Determine the (X, Y) coordinate at the center of the cell enclosing the given text.  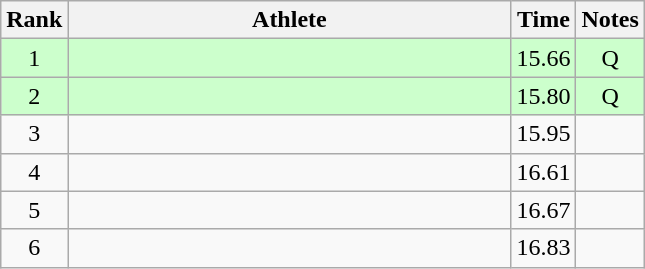
5 (34, 210)
Time (544, 20)
3 (34, 134)
Athlete (290, 20)
15.95 (544, 134)
4 (34, 172)
16.83 (544, 248)
2 (34, 96)
16.67 (544, 210)
Rank (34, 20)
16.61 (544, 172)
15.80 (544, 96)
1 (34, 58)
6 (34, 248)
15.66 (544, 58)
Notes (610, 20)
